Extract the (x, y) coordinate from the center of the cell holding the provided text.  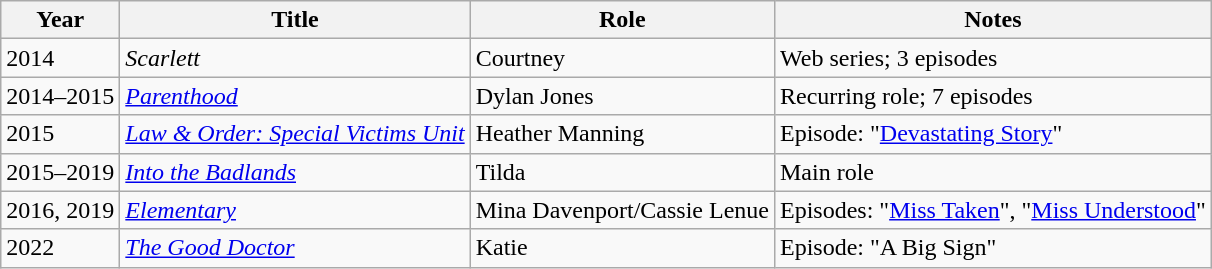
2014–2015 (60, 96)
2015–2019 (60, 172)
Year (60, 20)
Episode: "A Big Sign" (992, 248)
Elementary (295, 210)
Mina Davenport/Cassie Lenue (622, 210)
Main role (992, 172)
Episode: "Devastating Story" (992, 134)
Courtney (622, 58)
The Good Doctor (295, 248)
Notes (992, 20)
2015 (60, 134)
Dylan Jones (622, 96)
Title (295, 20)
Tilda (622, 172)
2014 (60, 58)
Scarlett (295, 58)
2022 (60, 248)
2016, 2019 (60, 210)
Parenthood (295, 96)
Into the Badlands (295, 172)
Law & Order: Special Victims Unit (295, 134)
Recurring role; 7 episodes (992, 96)
Heather Manning (622, 134)
Web series; 3 episodes (992, 58)
Role (622, 20)
Katie (622, 248)
Episodes: "Miss Taken", "Miss Understood" (992, 210)
